Identify which cell holds the provided text, then report its (x, y) central coordinate. 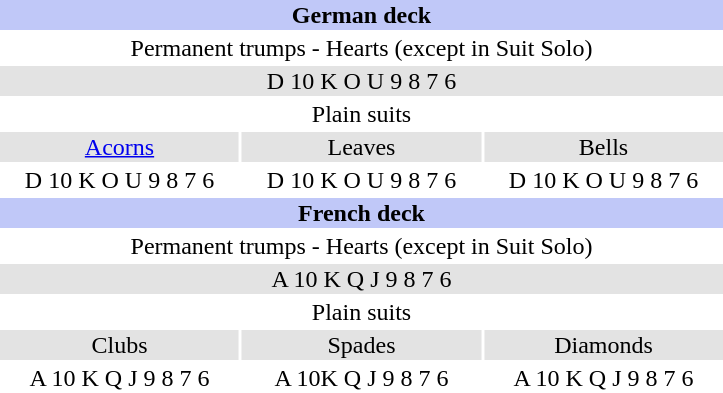
Clubs (120, 345)
Acorns (120, 147)
Bells (604, 147)
Leaves (362, 147)
Spades (362, 345)
French deck (362, 213)
Diamonds (604, 345)
A 10K Q J 9 8 7 6 (362, 378)
German deck (362, 15)
